Detect which cell encompasses the target text, then output its (x, y) center coordinate. 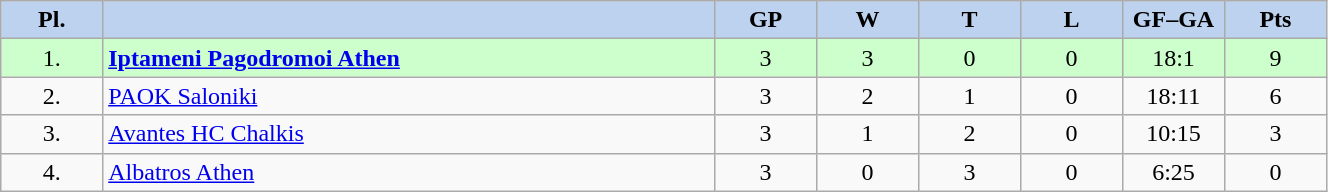
Pts (1275, 20)
GP (766, 20)
Avantes HC Chalkis (409, 134)
18:1 (1173, 58)
W (868, 20)
Pl. (52, 20)
4. (52, 172)
10:15 (1173, 134)
6 (1275, 96)
2. (52, 96)
6:25 (1173, 172)
L (1072, 20)
Albatros Athen (409, 172)
3. (52, 134)
1. (52, 58)
18:11 (1173, 96)
9 (1275, 58)
PAOK Saloniki (409, 96)
Iptameni Pagodromoi Athen (409, 58)
T (970, 20)
GF–GA (1173, 20)
